Find where the given text appears and provide that cell's center as (X, Y) coordinate. 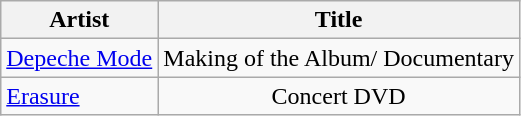
Concert DVD (339, 96)
Making of the Album/ Documentary (339, 58)
Erasure (80, 96)
Depeche Mode (80, 58)
Artist (80, 20)
Title (339, 20)
